Identify which cell holds the provided text, then report its (X, Y) central coordinate. 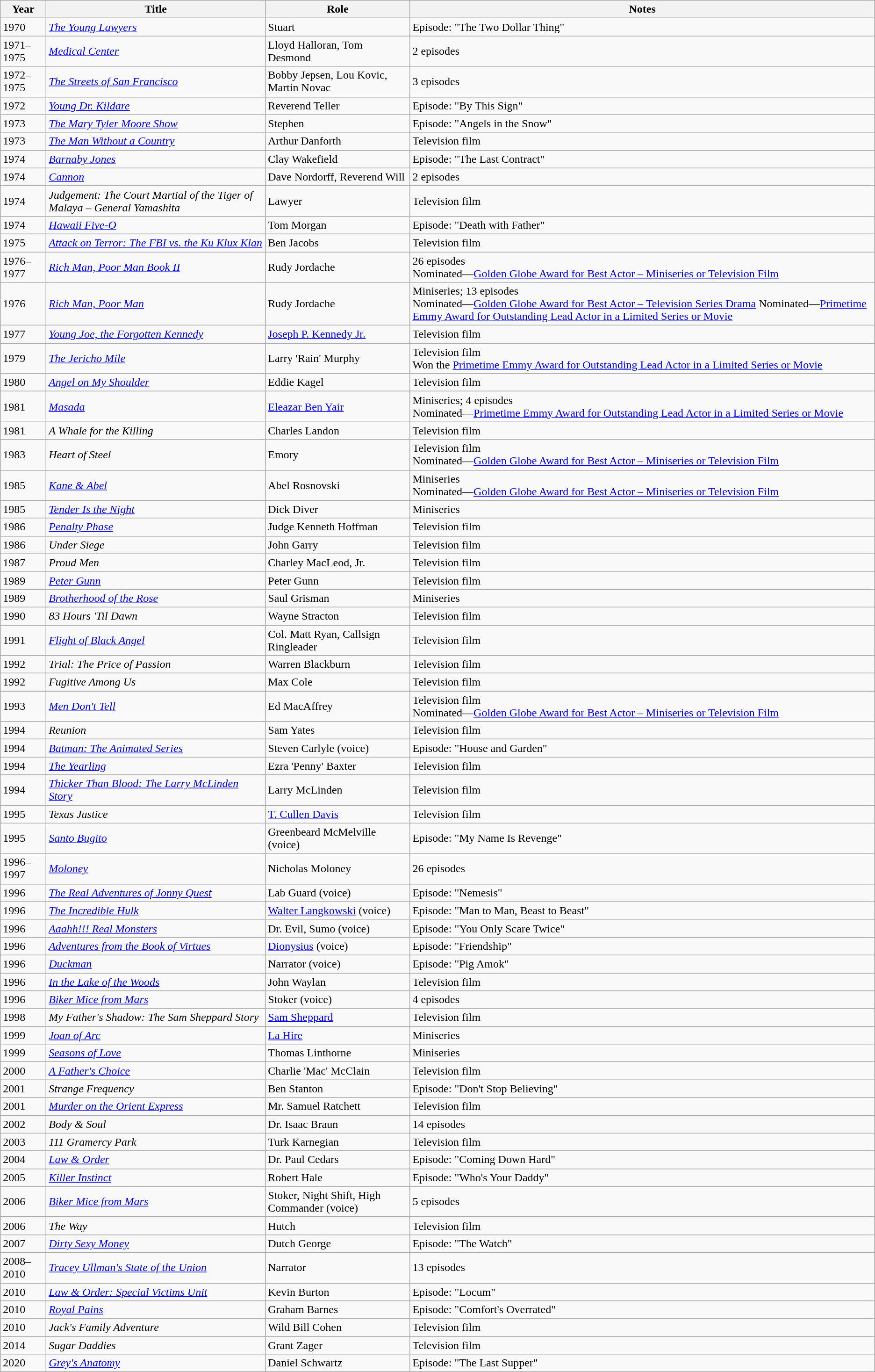
1993 (23, 706)
Penalty Phase (156, 527)
Arthur Danforth (337, 141)
The Man Without a Country (156, 141)
Strange Frequency (156, 1089)
1976 (23, 304)
Episode: "Coming Down Hard" (642, 1160)
Young Dr. Kildare (156, 106)
Television filmWon the Primetime Emmy Award for Outstanding Lead Actor in a Limited Series or Movie (642, 358)
Steven Carlyle (voice) (337, 748)
Episode: "The Two Dollar Thing" (642, 27)
Turk Karnegian (337, 1142)
Cannon (156, 177)
Under Siege (156, 545)
Reunion (156, 730)
Episode: "Death with Father" (642, 225)
The Young Lawyers (156, 27)
Kane & Abel (156, 485)
Eddie Kagel (337, 383)
Nicholas Moloney (337, 869)
Law & Order (156, 1160)
Duckman (156, 964)
Murder on the Orient Express (156, 1106)
Killer Instinct (156, 1177)
Warren Blackburn (337, 664)
Larry McLinden (337, 790)
Ben Stanton (337, 1089)
Emory (337, 455)
Episode: "Don't Stop Believing" (642, 1089)
26 episodes (642, 869)
The Jericho Mile (156, 358)
Role (337, 9)
2004 (23, 1160)
1979 (23, 358)
T. Cullen Davis (337, 814)
Episode: "Nemesis" (642, 893)
Clay Wakefield (337, 159)
Walter Langkowski (voice) (337, 910)
Max Cole (337, 682)
Episode: "The Last Supper" (642, 1363)
Stoker (voice) (337, 1000)
Episode: "Friendship" (642, 946)
Episode: "Comfort's Overrated" (642, 1310)
Judgement: The Court Martial of the Tiger of Malaya – General Yamashita (156, 201)
Barnaby Jones (156, 159)
Greenbeard McMelville (voice) (337, 838)
Year (23, 9)
Episode: "My Name Is Revenge" (642, 838)
Judge Kenneth Hoffman (337, 527)
Episode: "House and Garden" (642, 748)
14 episodes (642, 1124)
Lawyer (337, 201)
Episode: "The Last Contract" (642, 159)
Dave Nordorff, Reverend Will (337, 177)
Stuart (337, 27)
3 episodes (642, 81)
Notes (642, 9)
2003 (23, 1142)
Tracey Ullman's State of the Union (156, 1267)
Charlie 'Mac' McClain (337, 1071)
13 episodes (642, 1267)
Joseph P. Kennedy Jr. (337, 334)
2014 (23, 1345)
26 episodesNominated—Golden Globe Award for Best Actor – Miniseries or Television Film (642, 267)
Sam Yates (337, 730)
Fugitive Among Us (156, 682)
Dr. Paul Cedars (337, 1160)
Abel Rosnovski (337, 485)
Episode: "Locum" (642, 1292)
1977 (23, 334)
Stoker, Night Shift, High Commander (voice) (337, 1202)
Brotherhood of the Rose (156, 598)
Batman: The Animated Series (156, 748)
Charles Landon (337, 431)
Kevin Burton (337, 1292)
Dr. Evil, Sumo (voice) (337, 928)
Young Joe, the Forgotten Kennedy (156, 334)
1987 (23, 563)
Saul Grisman (337, 598)
Episode: "The Watch" (642, 1243)
The Streets of San Francisco (156, 81)
1983 (23, 455)
Episode: "Man to Man, Beast to Beast" (642, 910)
Eleazar Ben Yair (337, 407)
Narrator (337, 1267)
A Whale for the Killing (156, 431)
Thicker Than Blood: The Larry McLinden Story (156, 790)
Law & Order: Special Victims Unit (156, 1292)
2007 (23, 1243)
Miniseries; 4 episodesNominated—Primetime Emmy Award for Outstanding Lead Actor in a Limited Series or Movie (642, 407)
1980 (23, 383)
My Father's Shadow: The Sam Sheppard Story (156, 1018)
Texas Justice (156, 814)
2000 (23, 1071)
The Real Adventures of Jonny Quest (156, 893)
1976–1977 (23, 267)
Thomas Linthorne (337, 1053)
Bobby Jepsen, Lou Kovic, Martin Novac (337, 81)
The Yearling (156, 766)
Angel on My Shoulder (156, 383)
1970 (23, 27)
Ed MacAffrey (337, 706)
Lab Guard (voice) (337, 893)
The Way (156, 1226)
Dr. Isaac Braun (337, 1124)
Proud Men (156, 563)
Seasons of Love (156, 1053)
Masada (156, 407)
4 episodes (642, 1000)
Ezra 'Penny' Baxter (337, 766)
Hutch (337, 1226)
Tender Is the Night (156, 509)
A Father's Choice (156, 1071)
Moloney (156, 869)
Episode: "By This Sign" (642, 106)
Episode: "You Only Scare Twice" (642, 928)
83 Hours 'Til Dawn (156, 616)
2008–2010 (23, 1267)
Dionysius (voice) (337, 946)
Dutch George (337, 1243)
Daniel Schwartz (337, 1363)
1998 (23, 1018)
1972–1975 (23, 81)
Joan of Arc (156, 1035)
Jack's Family Adventure (156, 1328)
Episode: "Angels in the Snow" (642, 123)
The Incredible Hulk (156, 910)
The Mary Tyler Moore Show (156, 123)
Episode: "Pig Amok" (642, 964)
John Garry (337, 545)
Narrator (voice) (337, 964)
Wild Bill Cohen (337, 1328)
Rich Man, Poor Man (156, 304)
Tom Morgan (337, 225)
Rich Man, Poor Man Book II (156, 267)
John Waylan (337, 982)
5 episodes (642, 1202)
MiniseriesNominated—Golden Globe Award for Best Actor – Miniseries or Television Film (642, 485)
Episode: "Who's Your Daddy" (642, 1177)
Grey's Anatomy (156, 1363)
Royal Pains (156, 1310)
1990 (23, 616)
Stephen (337, 123)
Sugar Daddies (156, 1345)
Aaahh!!! Real Monsters (156, 928)
Robert Hale (337, 1177)
Grant Zager (337, 1345)
Flight of Black Angel (156, 640)
111 Gramercy Park (156, 1142)
Medical Center (156, 51)
Wayne Stracton (337, 616)
Santo Bugito (156, 838)
1971–1975 (23, 51)
Men Don't Tell (156, 706)
Lloyd Halloran, Tom Desmond (337, 51)
Title (156, 9)
Charley MacLeod, Jr. (337, 563)
Col. Matt Ryan, Callsign Ringleader (337, 640)
Adventures from the Book of Virtues (156, 946)
Mr. Samuel Ratchett (337, 1106)
1996–1997 (23, 869)
Dick Diver (337, 509)
Dirty Sexy Money (156, 1243)
2020 (23, 1363)
1991 (23, 640)
1975 (23, 243)
La Hire (337, 1035)
Attack on Terror: The FBI vs. the Ku Klux Klan (156, 243)
Trial: The Price of Passion (156, 664)
Reverend Teller (337, 106)
Larry 'Rain' Murphy (337, 358)
Body & Soul (156, 1124)
Ben Jacobs (337, 243)
2005 (23, 1177)
1972 (23, 106)
2002 (23, 1124)
Hawaii Five-O (156, 225)
Graham Barnes (337, 1310)
Heart of Steel (156, 455)
In the Lake of the Woods (156, 982)
Sam Sheppard (337, 1018)
